Determine the [X, Y] coordinate at the center of the cell enclosing the given text.  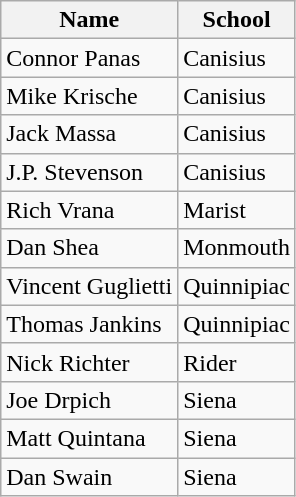
Rider [237, 362]
Matt Quintana [90, 438]
Mike Krische [90, 96]
Nick Richter [90, 362]
Dan Swain [90, 477]
Dan Shea [90, 248]
J.P. Stevenson [90, 172]
School [237, 20]
Thomas Jankins [90, 324]
Joe Drpich [90, 400]
Jack Massa [90, 134]
Vincent Guglietti [90, 286]
Monmouth [237, 248]
Rich Vrana [90, 210]
Name [90, 20]
Connor Panas [90, 58]
Marist [237, 210]
